Search for the cell housing the specified text and yield its (x, y) center coordinate. 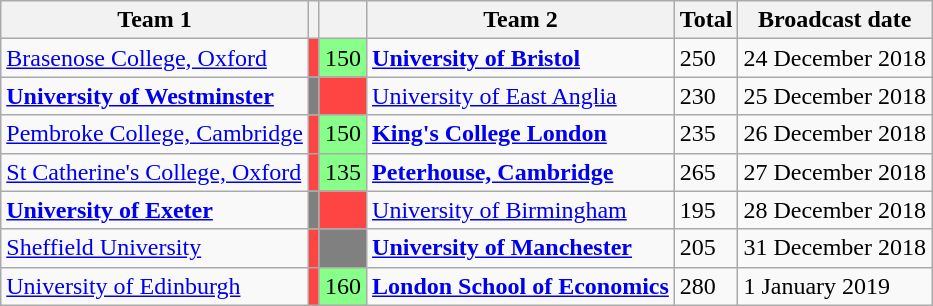
25 December 2018 (835, 96)
230 (706, 96)
Team 1 (155, 20)
Sheffield University (155, 248)
Team 2 (521, 20)
University of East Anglia (521, 96)
Broadcast date (835, 20)
205 (706, 248)
28 December 2018 (835, 210)
195 (706, 210)
31 December 2018 (835, 248)
University of Birmingham (521, 210)
Brasenose College, Oxford (155, 58)
Total (706, 20)
235 (706, 134)
King's College London (521, 134)
University of Exeter (155, 210)
24 December 2018 (835, 58)
280 (706, 286)
135 (342, 172)
26 December 2018 (835, 134)
University of Edinburgh (155, 286)
University of Westminster (155, 96)
London School of Economics (521, 286)
St Catherine's College, Oxford (155, 172)
250 (706, 58)
265 (706, 172)
University of Manchester (521, 248)
Peterhouse, Cambridge (521, 172)
160 (342, 286)
University of Bristol (521, 58)
27 December 2018 (835, 172)
1 January 2019 (835, 286)
Pembroke College, Cambridge (155, 134)
